Identify which cell holds the provided text, then report its [X, Y] central coordinate. 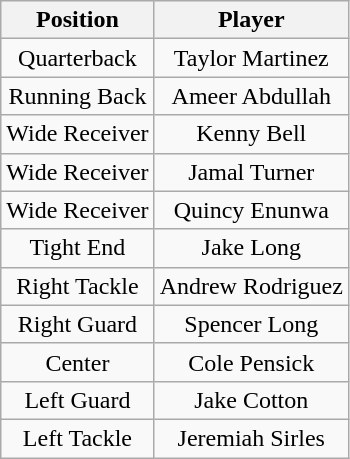
Left Tackle [78, 438]
Player [251, 20]
Jamal Turner [251, 172]
Quincy Enunwa [251, 210]
Cole Pensick [251, 362]
Quarterback [78, 58]
Jake Cotton [251, 400]
Kenny Bell [251, 134]
Jake Long [251, 248]
Tight End [78, 248]
Spencer Long [251, 324]
Running Back [78, 96]
Ameer Abdullah [251, 96]
Position [78, 20]
Andrew Rodriguez [251, 286]
Center [78, 362]
Taylor Martinez [251, 58]
Right Tackle [78, 286]
Jeremiah Sirles [251, 438]
Right Guard [78, 324]
Left Guard [78, 400]
